Detect which cell encompasses the target text, then output its (x, y) center coordinate. 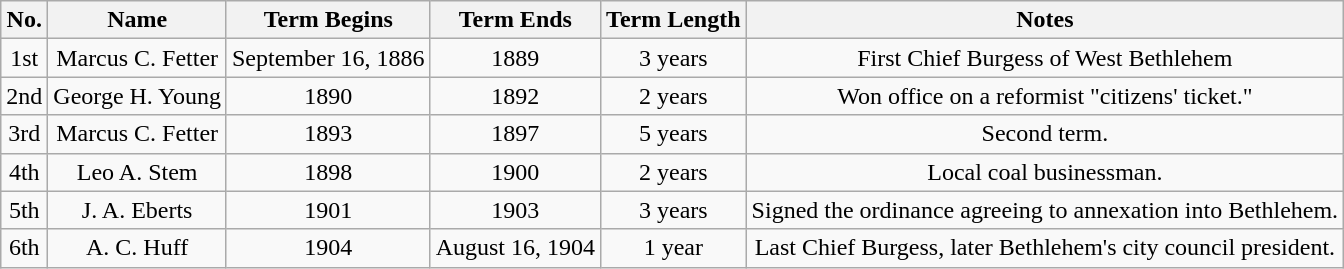
4th (24, 172)
Leo A. Stem (138, 172)
1904 (328, 248)
1892 (515, 96)
First Chief Burgess of West Bethlehem (1045, 58)
1903 (515, 210)
Signed the ordinance agreeing to annexation into Bethlehem. (1045, 210)
Term Ends (515, 20)
George H. Young (138, 96)
Term Begins (328, 20)
1901 (328, 210)
Notes (1045, 20)
3rd (24, 134)
Last Chief Burgess, later Bethlehem's city council president. (1045, 248)
A. C. Huff (138, 248)
5th (24, 210)
1898 (328, 172)
1st (24, 58)
Term Length (674, 20)
5 years (674, 134)
6th (24, 248)
1893 (328, 134)
1890 (328, 96)
J. A. Eberts (138, 210)
No. (24, 20)
1889 (515, 58)
August 16, 1904 (515, 248)
Second term. (1045, 134)
Local coal businessman. (1045, 172)
Name (138, 20)
September 16, 1886 (328, 58)
Won office on a reformist "citizens' ticket." (1045, 96)
2nd (24, 96)
1900 (515, 172)
1 year (674, 248)
1897 (515, 134)
